Locate the cell with the specified text and output its (X, Y) center coordinate. 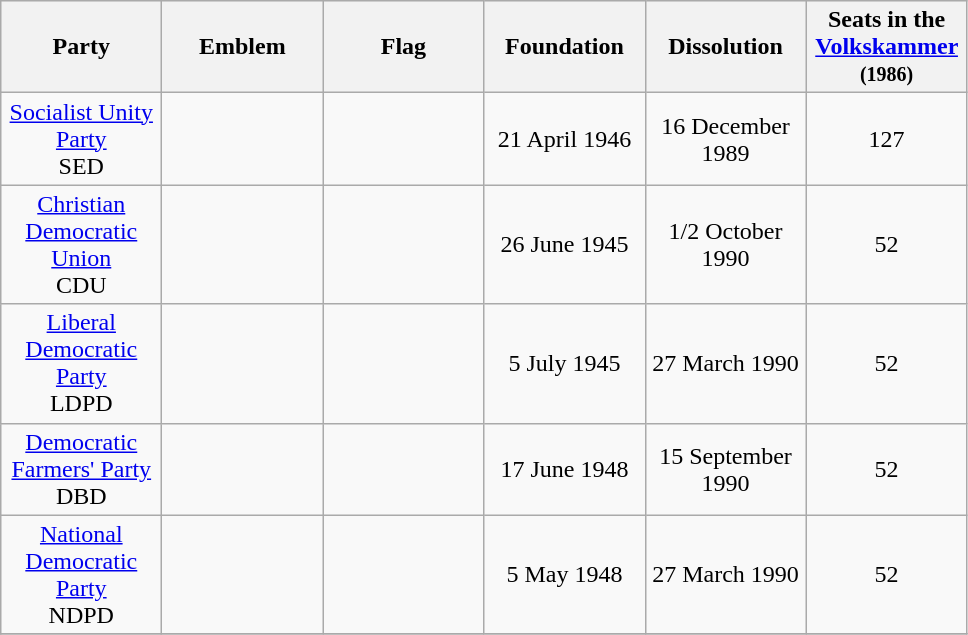
17 June 1948 (564, 469)
Party (82, 47)
Foundation (564, 47)
15 September 1990 (726, 469)
Christian Democratic UnionCDU (82, 244)
Seats in the Volkskammer (1986) (886, 47)
21 April 1946 (564, 139)
5 July 1945 (564, 364)
1/2 October 1990 (726, 244)
Dissolution (726, 47)
National Democratic PartyNDPD (82, 574)
Socialist Unity PartySED (82, 139)
Flag (404, 47)
16 December 1989 (726, 139)
127 (886, 139)
Liberal Democratic PartyLDPD (82, 364)
5 May 1948 (564, 574)
Emblem (242, 47)
Democratic Farmers' PartyDBD (82, 469)
26 June 1945 (564, 244)
